Extract the (x, y) coordinate from the center of the cell holding the provided text.  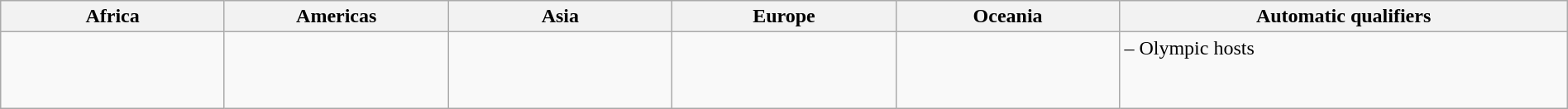
Oceania (1007, 17)
– Olympic hosts (1343, 70)
Automatic qualifiers (1343, 17)
Africa (112, 17)
Europe (784, 17)
Asia (561, 17)
Americas (336, 17)
